From the cell containing the given text, extract its center point as (X, Y) coordinate. 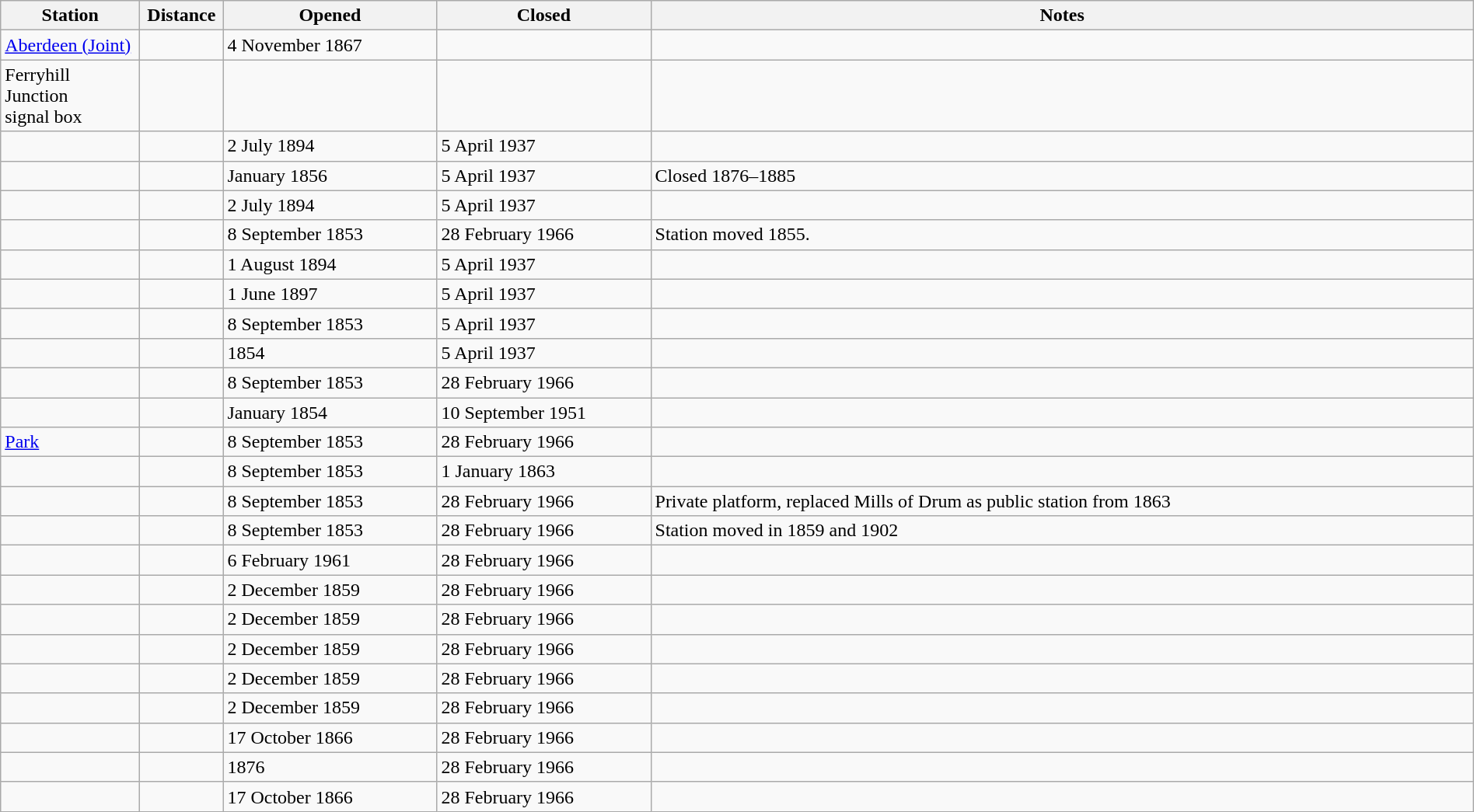
January 1856 (330, 176)
1 August 1894 (330, 264)
Aberdeen (Joint) (70, 45)
1 January 1863 (544, 472)
Station (70, 16)
1876 (330, 767)
1 June 1897 (330, 294)
4 November 1867 (330, 45)
Distance (182, 16)
Private platform, replaced Mills of Drum as public station from 1863 (1062, 501)
Park (70, 442)
10 September 1951 (544, 413)
Station moved 1855. (1062, 235)
Station moved in 1859 and 1902 (1062, 531)
1854 (330, 353)
6 February 1961 (330, 560)
January 1854 (330, 413)
Notes (1062, 16)
Closed 1876–1885 (1062, 176)
Opened (330, 16)
Ferryhill Junctionsignal box (70, 96)
Closed (544, 16)
